Provide the (x, y) coordinate of the cell's center where the given text is located.  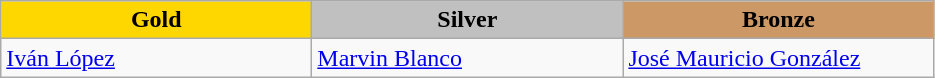
Bronze (778, 20)
Silver (468, 20)
Marvin Blanco (468, 58)
Gold (156, 20)
José Mauricio González (778, 58)
Iván López (156, 58)
